Extract the (x, y) coordinate from the center of the cell holding the provided text.  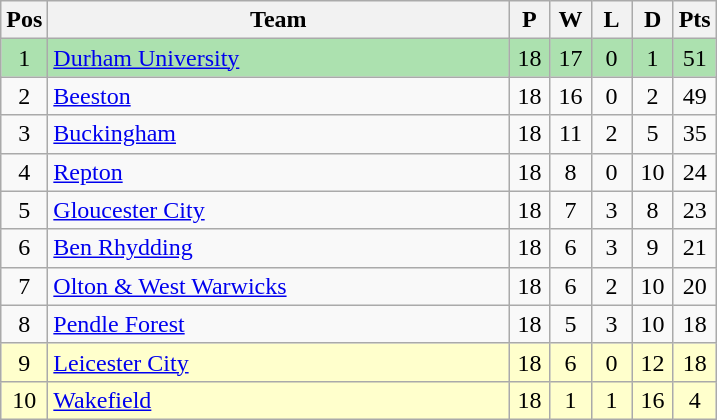
Pos (24, 20)
Durham University (278, 58)
Wakefield (278, 400)
Gloucester City (278, 210)
11 (570, 134)
D (652, 20)
Beeston (278, 96)
Buckingham (278, 134)
21 (694, 248)
Team (278, 20)
49 (694, 96)
12 (652, 362)
Pts (694, 20)
W (570, 20)
Ben Rhydding (278, 248)
51 (694, 58)
Pendle Forest (278, 324)
Repton (278, 172)
Leicester City (278, 362)
35 (694, 134)
20 (694, 286)
24 (694, 172)
23 (694, 210)
17 (570, 58)
P (530, 20)
Olton & West Warwicks (278, 286)
L (612, 20)
